Search for the cell housing the specified text and yield its (X, Y) center coordinate. 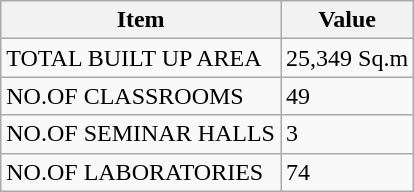
Value (346, 20)
Item (141, 20)
NO.OF SEMINAR HALLS (141, 134)
TOTAL BUILT UP AREA (141, 58)
NO.OF CLASSROOMS (141, 96)
49 (346, 96)
3 (346, 134)
NO.OF LABORATORIES (141, 172)
74 (346, 172)
25,349 Sq.m (346, 58)
